Provide the [X, Y] coordinate of the cell's center where the given text is located.  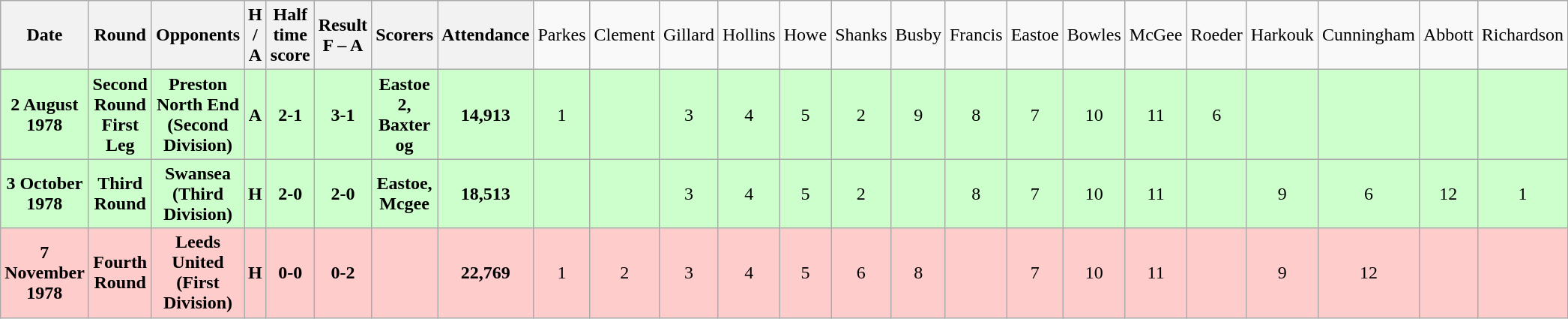
Eastoe [1034, 35]
Eastoe, Mcgee [405, 194]
Opponents [198, 35]
Richardson [1522, 35]
Eastoe 2, Baxter og [405, 114]
0-2 [343, 273]
2 August 1978 [45, 114]
Parkes [562, 35]
3-1 [343, 114]
14,913 [486, 114]
0-0 [290, 273]
Roeder [1216, 35]
Howe [805, 35]
A [256, 114]
McGee [1156, 35]
Francis [976, 35]
18,513 [486, 194]
Clement [624, 35]
22,769 [486, 273]
Preston North End (Second Division) [198, 114]
ResultF – A [343, 35]
Date [45, 35]
Abbott [1448, 35]
Scorers [405, 35]
Shanks [861, 35]
Cunningham [1369, 35]
Attendance [486, 35]
Fourth Round [120, 273]
Third Round [120, 194]
Harkouk [1282, 35]
Swansea (Third Division) [198, 194]
2-1 [290, 114]
Bowles [1094, 35]
Round [120, 35]
3 October 1978 [45, 194]
Second Round First Leg [120, 114]
7 November 1978 [45, 273]
Half time score [290, 35]
Hollins [749, 35]
Leeds United (First Division) [198, 273]
H / A [256, 35]
Busby [918, 35]
Gillard [688, 35]
